Capture the cell that displays the provided text and extract its (x, y) central coordinate. 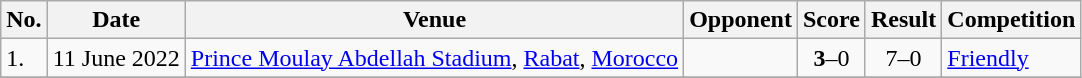
Opponent (741, 20)
1. (24, 58)
Prince Moulay Abdellah Stadium, Rabat, Morocco (434, 58)
Score (831, 20)
No. (24, 20)
Friendly (1012, 58)
11 June 2022 (116, 58)
Date (116, 20)
Result (903, 20)
7–0 (903, 58)
3–0 (831, 58)
Venue (434, 20)
Competition (1012, 20)
